Locate the cell with the specified text and output its (X, Y) center coordinate. 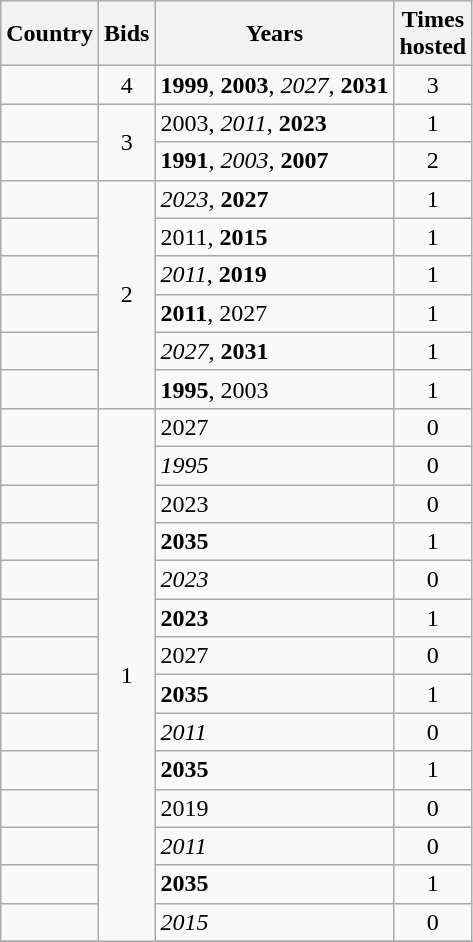
Years (274, 34)
Times hosted (433, 34)
2003, 2011, 2023 (274, 123)
2011, 2015 (274, 237)
1995 (274, 465)
1995, 2003 (274, 389)
1999, 2003, 2027, 2031 (274, 85)
Country (50, 34)
Bids (126, 34)
2027, 2031 (274, 351)
2011, 2019 (274, 275)
2023, 2027 (274, 199)
4 (126, 85)
2019 (274, 808)
1991, 2003, 2007 (274, 161)
2011, 2027 (274, 313)
2015 (274, 922)
